Pinpoint the cell where the given text exists, returning its [x, y] midpoint coordinate. 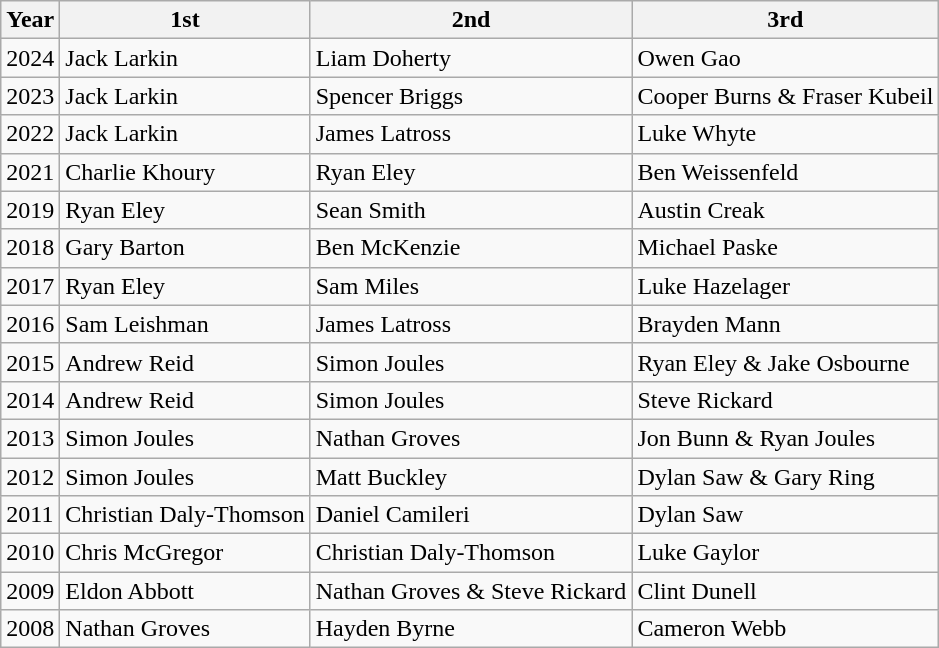
Ben McKenzie [471, 248]
Daniel Camileri [471, 515]
Luke Whyte [786, 134]
Michael Paske [786, 248]
2009 [30, 591]
2012 [30, 477]
Gary Barton [185, 248]
Dylan Saw & Gary Ring [786, 477]
Luke Hazelager [786, 286]
2017 [30, 286]
Jon Bunn & Ryan Joules [786, 438]
2019 [30, 210]
Steve Rickard [786, 400]
Eldon Abbott [185, 591]
Clint Dunell [786, 591]
Austin Creak [786, 210]
Owen Gao [786, 58]
Dylan Saw [786, 515]
Charlie Khoury [185, 172]
Year [30, 20]
2022 [30, 134]
2023 [30, 96]
Ryan Eley & Jake Osbourne [786, 362]
2013 [30, 438]
Nathan Groves & Steve Rickard [471, 591]
Sam Leishman [185, 324]
2nd [471, 20]
Chris McGregor [185, 553]
Brayden Mann [786, 324]
Sean Smith [471, 210]
Cameron Webb [786, 629]
2016 [30, 324]
2024 [30, 58]
Matt Buckley [471, 477]
Hayden Byrne [471, 629]
2014 [30, 400]
Sam Miles [471, 286]
2010 [30, 553]
2018 [30, 248]
2008 [30, 629]
2015 [30, 362]
Spencer Briggs [471, 96]
3rd [786, 20]
Luke Gaylor [786, 553]
Cooper Burns & Fraser Kubeil [786, 96]
2021 [30, 172]
1st [185, 20]
Ben Weissenfeld [786, 172]
2011 [30, 515]
Liam Doherty [471, 58]
